Output the [x, y] coordinate of the center of the cell containing the given text.  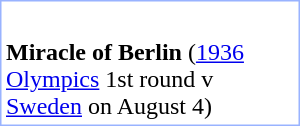
Miracle of Berlin (1936 Olympics 1st round v Sweden on August 4) [150, 80]
